Determine the (x, y) coordinate at the center of the cell enclosing the given text.  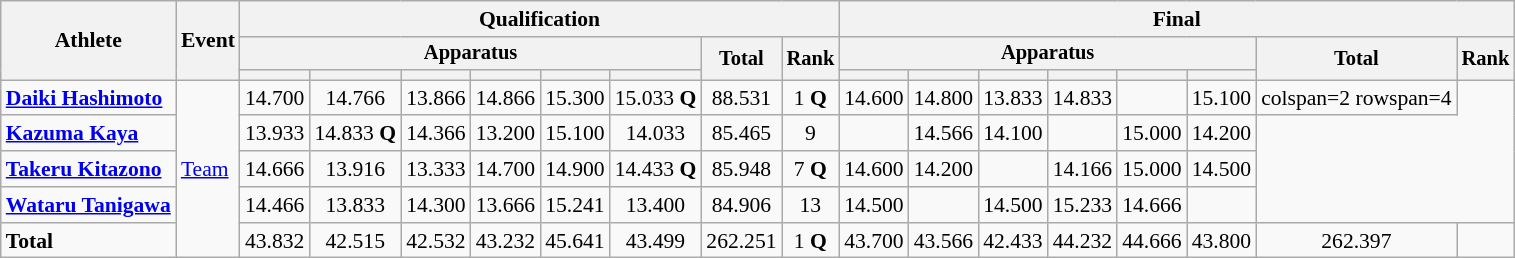
13.333 (436, 169)
7 Q (811, 169)
14.433 Q (656, 169)
14.466 (274, 205)
15.241 (574, 205)
13.866 (436, 98)
13.666 (506, 205)
Wataru Tanigawa (88, 205)
14.033 (656, 134)
14.766 (355, 98)
Final (1176, 19)
14.166 (1082, 169)
15.033 Q (656, 98)
84.906 (741, 205)
13.933 (274, 134)
9 (811, 134)
colspan=2 rowspan=4 (1356, 98)
Daiki Hashimoto (88, 98)
14.366 (436, 134)
15.300 (574, 98)
13 (811, 205)
14.566 (944, 134)
13.200 (506, 134)
85.465 (741, 134)
14.900 (574, 169)
14.100 (1012, 134)
Kazuma Kaya (88, 134)
Takeru Kitazono (88, 169)
Athlete (88, 40)
Event (208, 40)
14.800 (944, 98)
Qualification (540, 19)
13.916 (355, 169)
1 Q (811, 98)
88.531 (741, 98)
14.833 (1082, 98)
85.948 (741, 169)
15.233 (1082, 205)
14.300 (436, 205)
14.866 (506, 98)
14.833 Q (355, 134)
13.400 (656, 205)
Team (208, 169)
